Detect which cell encompasses the target text, then output its (X, Y) center coordinate. 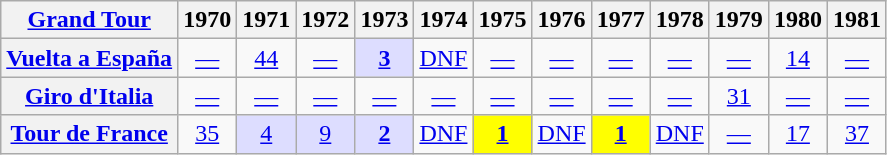
1978 (680, 20)
9 (326, 134)
31 (738, 96)
3 (384, 58)
1970 (208, 20)
Tour de France (90, 134)
1977 (620, 20)
2 (384, 134)
1979 (738, 20)
Grand Tour (90, 20)
1981 (856, 20)
Vuelta a España (90, 58)
1973 (384, 20)
1974 (444, 20)
1980 (798, 20)
44 (266, 58)
37 (856, 134)
1975 (502, 20)
1972 (326, 20)
35 (208, 134)
4 (266, 134)
Giro d'Italia (90, 96)
1971 (266, 20)
14 (798, 58)
1976 (562, 20)
17 (798, 134)
